Search for the cell housing the specified text and yield its (X, Y) center coordinate. 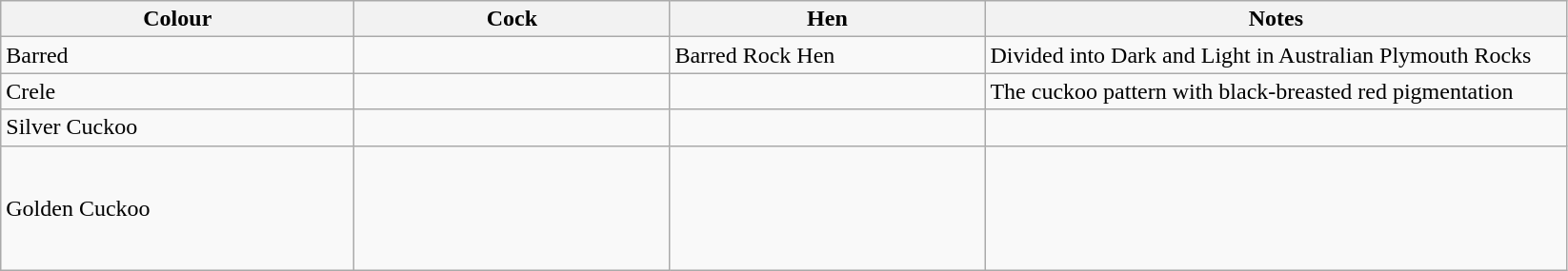
Barred Rock Hen (827, 55)
Hen (827, 19)
The cuckoo pattern with black-breasted red pigmentation (1277, 91)
Cock (513, 19)
Notes (1277, 19)
Golden Cuckoo (177, 207)
Silver Cuckoo (177, 127)
Barred (177, 55)
Colour (177, 19)
Crele (177, 91)
Divided into Dark and Light in Australian Plymouth Rocks (1277, 55)
